Return (X, Y) of the center of cell containing provided text 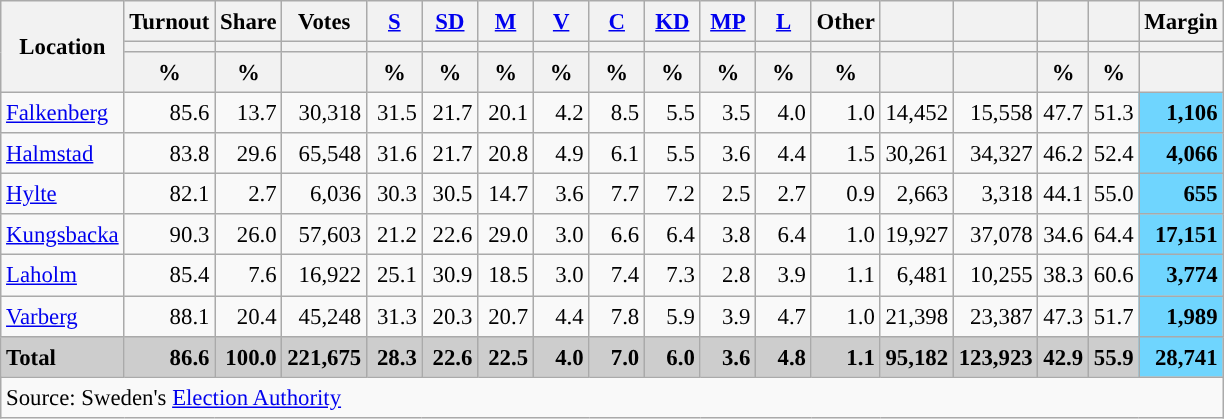
C (617, 22)
3.5 (728, 114)
3,774 (1181, 276)
Total (62, 356)
4,066 (1181, 154)
8.5 (617, 114)
29.6 (248, 154)
Kungsbacka (62, 234)
82.1 (170, 194)
655 (1181, 194)
57,603 (324, 234)
60.6 (1113, 276)
Votes (324, 22)
20.7 (506, 316)
28.3 (395, 356)
88.1 (170, 316)
MP (728, 22)
KD (673, 22)
15,558 (996, 114)
45,248 (324, 316)
31.5 (395, 114)
23,387 (996, 316)
Halmstad (62, 154)
M (506, 22)
L (784, 22)
17,151 (1181, 234)
47.3 (1063, 316)
6.0 (673, 356)
Location (62, 47)
4.2 (561, 114)
7.7 (617, 194)
20.1 (506, 114)
6,481 (916, 276)
123,923 (996, 356)
Source: Sweden's Election Authority (612, 398)
30.3 (395, 194)
37,078 (996, 234)
7.4 (617, 276)
85.6 (170, 114)
55.9 (1113, 356)
V (561, 22)
7.0 (617, 356)
0.9 (846, 194)
7.6 (248, 276)
30.9 (450, 276)
20.3 (450, 316)
22.5 (506, 356)
25.1 (395, 276)
Share (248, 22)
51.7 (1113, 316)
64.4 (1113, 234)
SD (450, 22)
44.1 (1063, 194)
83.8 (170, 154)
Falkenberg (62, 114)
3.8 (728, 234)
2.5 (728, 194)
21.2 (395, 234)
7.8 (617, 316)
31.3 (395, 316)
3,318 (996, 194)
29.0 (506, 234)
Turnout (170, 22)
55.0 (1113, 194)
Margin (1181, 22)
100.0 (248, 356)
Hylte (62, 194)
Other (846, 22)
26.0 (248, 234)
7.2 (673, 194)
21,398 (916, 316)
Varberg (62, 316)
5.9 (673, 316)
4.9 (561, 154)
34.6 (1063, 234)
1,106 (1181, 114)
38.3 (1063, 276)
6,036 (324, 194)
65,548 (324, 154)
221,675 (324, 356)
7.3 (673, 276)
10,255 (996, 276)
18.5 (506, 276)
14.7 (506, 194)
20.4 (248, 316)
85.4 (170, 276)
47.7 (1063, 114)
95,182 (916, 356)
46.2 (1063, 154)
Laholm (62, 276)
1,989 (1181, 316)
2,663 (916, 194)
51.3 (1113, 114)
31.6 (395, 154)
52.4 (1113, 154)
S (395, 22)
28,741 (1181, 356)
30,318 (324, 114)
4.8 (784, 356)
4.7 (784, 316)
90.3 (170, 234)
6.6 (617, 234)
20.8 (506, 154)
30,261 (916, 154)
14,452 (916, 114)
2.8 (728, 276)
16,922 (324, 276)
6.1 (617, 154)
42.9 (1063, 356)
34,327 (996, 154)
1.5 (846, 154)
30.5 (450, 194)
86.6 (170, 356)
13.7 (248, 114)
19,927 (916, 234)
